Scan for the cell matching the given text and deliver its (X, Y) coordinate at center. 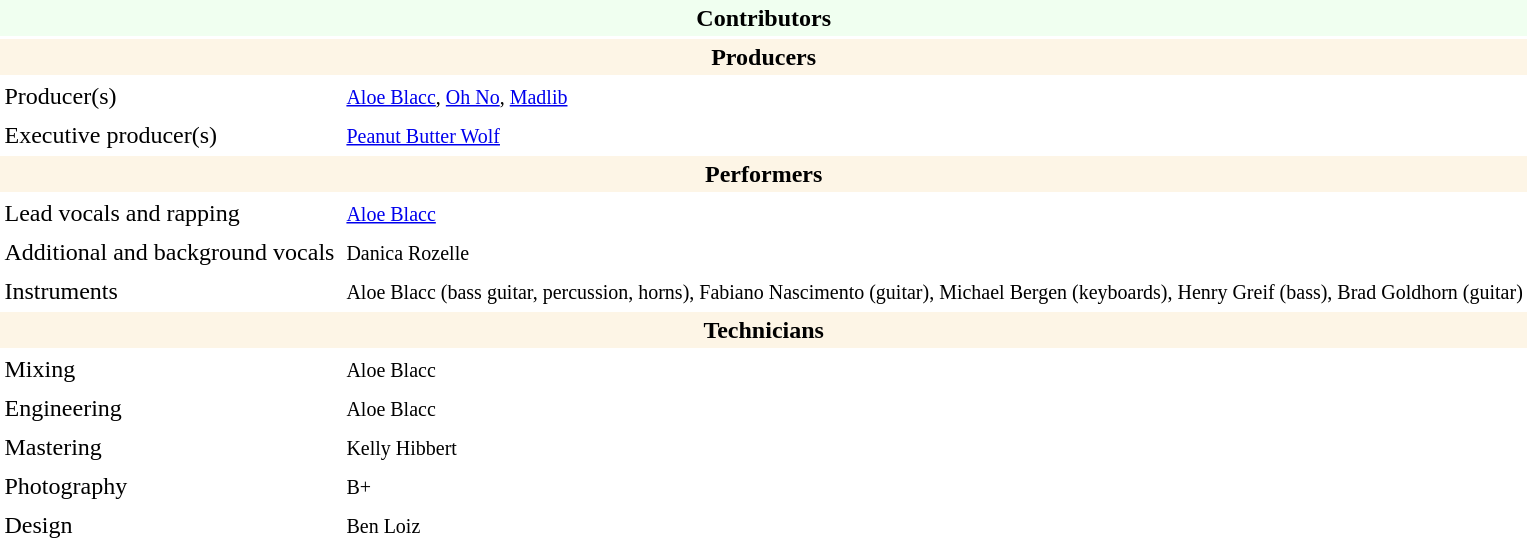
Producer(s) (170, 96)
B+ (934, 486)
Mastering (170, 447)
Photography (170, 486)
Executive producer(s) (170, 135)
Additional and background vocals (170, 252)
Danica Rozelle (934, 252)
Kelly Hibbert (934, 447)
Mixing (170, 369)
Engineering (170, 408)
Aloe Blacc (bass guitar, percussion, horns), Fabiano Nascimento (guitar), Michael Bergen (keyboards), Henry Greif (bass), Brad Goldhorn (guitar) (934, 291)
Lead vocals and rapping (170, 213)
Contributors (764, 18)
Peanut Butter Wolf (934, 135)
Aloe Blacc, Oh No, Madlib (934, 96)
Producers (764, 57)
Instruments (170, 291)
Technicians (764, 330)
Performers (764, 174)
